Detect which cell encompasses the target text, then output its (x, y) center coordinate. 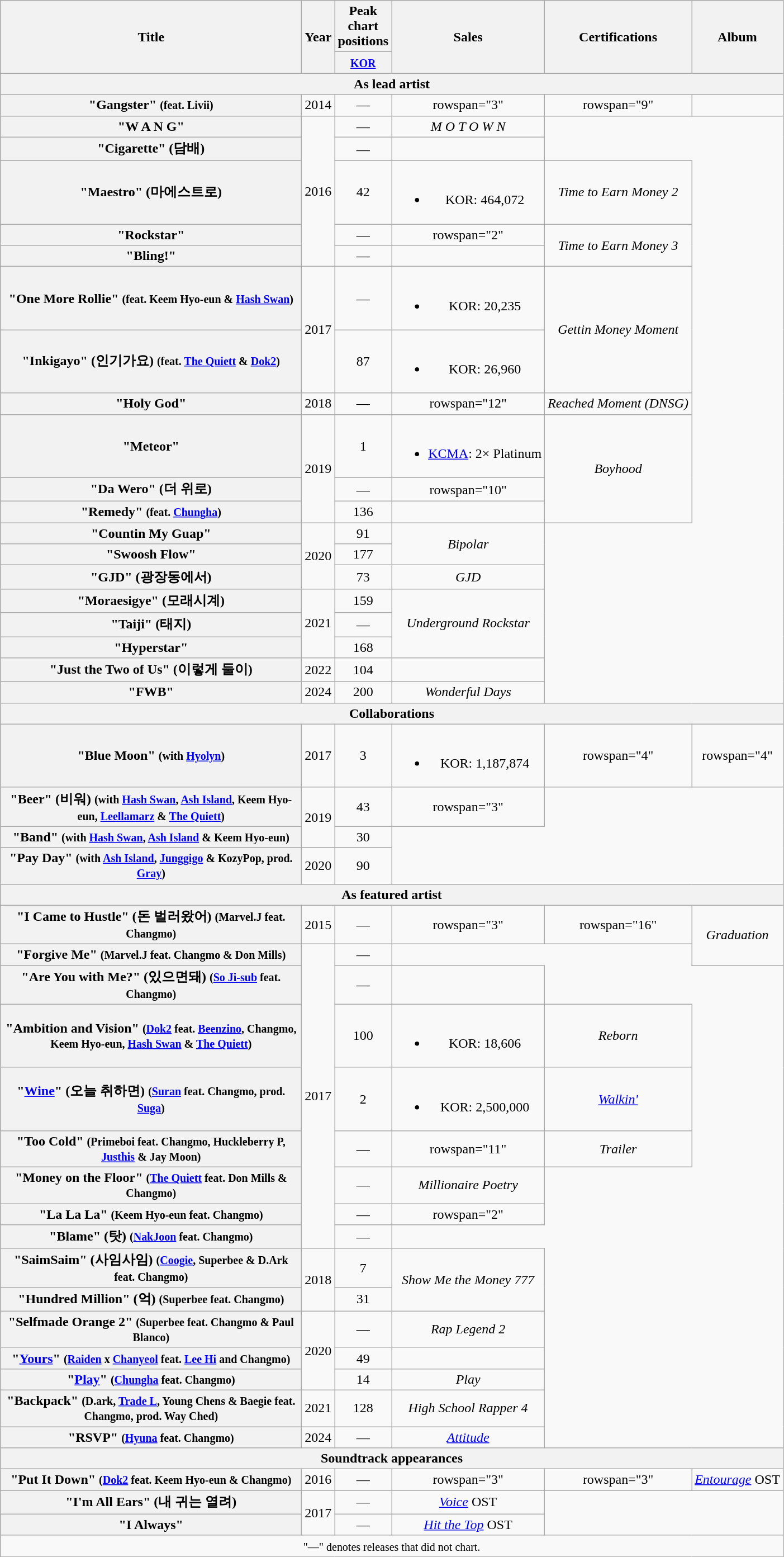
KOR: 464,072 (468, 192)
"Gangster" (feat. Livii) (151, 105)
KOR: 2,500,000 (468, 1099)
KOR: 26,960 (468, 361)
"Band" (with Hash Swan, Ash Island & Keem Hyo-eun) (151, 837)
"W A N G" (151, 126)
Certifications (618, 37)
Entourage OST (738, 1480)
Play (468, 1379)
KOR (363, 63)
Wonderful Days (468, 692)
"SaimSaim" (사임사임) (Coogie, Superbee & D.Ark feat. Changmo) (151, 1268)
Trailer (618, 1148)
M O T O W N (468, 126)
"Money on the Floor" (The Quiett feat. Don Mills & Changmo) (151, 1185)
Title (151, 37)
Soundtrack appearances (392, 1459)
Album (738, 37)
"Moraesigye" (모래시계) (151, 600)
3 (363, 756)
"Rockstar" (151, 235)
"Maestro" (마에스트로) (151, 192)
Year (319, 37)
Attitude (468, 1437)
As lead artist (392, 84)
159 (363, 600)
Sales (468, 37)
Rap Legend 2 (468, 1329)
"Hyperstar" (151, 647)
"Meteor" (151, 446)
Collaborations (392, 713)
Reached Moment (DNSG) (618, 404)
Hit the Top OST (468, 1525)
2014 (319, 105)
168 (363, 647)
"Holy God" (151, 404)
"Blue Moon" (with Hyolyn) (151, 756)
73 (363, 577)
100 (363, 1035)
Show Me the Money 777 (468, 1280)
177 (363, 555)
43 (363, 807)
"I Came to Hustle" (돈 벌러왔어) (Marvel.J feat. Changmo) (151, 925)
"Wine" (오늘 취하면) (Suran feat. Changmo, prod. Suga) (151, 1099)
"Play" (Chungha feat. Changmo) (151, 1379)
42 (363, 192)
"Taiji" (태지) (151, 625)
"La La La" (Keem Hyo-eun feat. Changmo) (151, 1214)
Time to Earn Money 3 (618, 245)
7 (363, 1268)
rowspan="9" (618, 105)
2022 (319, 670)
"Da Wero" (더 위로) (151, 490)
200 (363, 692)
"Backpack" (D.ark, Trade L, Young Chens & Baegie feat. Changmo, prod. Way Ched) (151, 1408)
KOR: 1,187,874 (468, 756)
"Ambition and Vision" (Dok2 feat. Beenzino, Changmo, Keem Hyo-eun, Hash Swan & The Quiett) (151, 1035)
KCMA: 2× Platinum (468, 446)
2 (363, 1099)
91 (363, 533)
"Too Cold" (Primeboi feat. Changmo, Huckleberry P, Justhis & Jay Moon) (151, 1148)
128 (363, 1408)
Voice OST (468, 1503)
"Cigarette" (담배) (151, 149)
High School Rapper 4 (468, 1408)
"—" denotes releases that did not chart. (392, 1546)
Underground Rockstar (468, 623)
rowspan="16" (618, 925)
Peakchartpositions (363, 26)
"Hundred Million" (억) (Superbee feat. Changmo) (151, 1299)
Millionaire Poetry (468, 1185)
"I Always" (151, 1525)
KOR: 18,606 (468, 1035)
Time to Earn Money 2 (618, 192)
"Yours" (Raiden x Chanyeol feat. Lee Hi and Changmo) (151, 1358)
As featured artist (392, 895)
rowspan="10" (468, 490)
Boyhood (618, 468)
Bipolar (468, 544)
"FWB" (151, 692)
104 (363, 670)
49 (363, 1358)
14 (363, 1379)
Gettin Money Moment (618, 330)
"Just the Two of Us" (이렇게 둘이) (151, 670)
"I'm All Ears" (내 귀는 열려) (151, 1503)
136 (363, 512)
87 (363, 361)
"Forgive Me" (Marvel.J feat. Changmo & Don Mills) (151, 955)
Reborn (618, 1035)
Graduation (738, 935)
GJD (468, 577)
31 (363, 1299)
30 (363, 837)
"Are You with Me?" (있으면돼) (So Ji-sub feat. Changmo) (151, 985)
2015 (319, 925)
"Beer" (비워) (with Hash Swan, Ash Island, Keem Hyo-eun, Leellamarz & The Quiett) (151, 807)
"Put It Down" (Dok2 feat. Keem Hyo-eun & Changmo) (151, 1480)
"Swoosh Flow" (151, 555)
"RSVP" (Hyuna feat. Changmo) (151, 1437)
"Selfmade Orange 2" (Superbee feat. Changmo & Paul Blanco) (151, 1329)
"Blame" (탓) (NakJoon feat. Changmo) (151, 1237)
rowspan="12" (468, 404)
"Bling!" (151, 256)
"Inkigayo" (인기가요) (feat. The Quiett & Dok2) (151, 361)
"Countin My Guap" (151, 533)
"Pay Day" (with Ash Island, Junggigo & KozyPop, prod. Gray) (151, 865)
"GJD" (광장동에서) (151, 577)
90 (363, 865)
Walkin' (618, 1099)
1 (363, 446)
KOR: 20,235 (468, 299)
"One More Rollie" (feat. Keem Hyo-eun & Hash Swan) (151, 299)
"Remedy" (feat. Chungha) (151, 512)
rowspan="11" (468, 1148)
